Capture the cell that displays the provided text and extract its [X, Y] central coordinate. 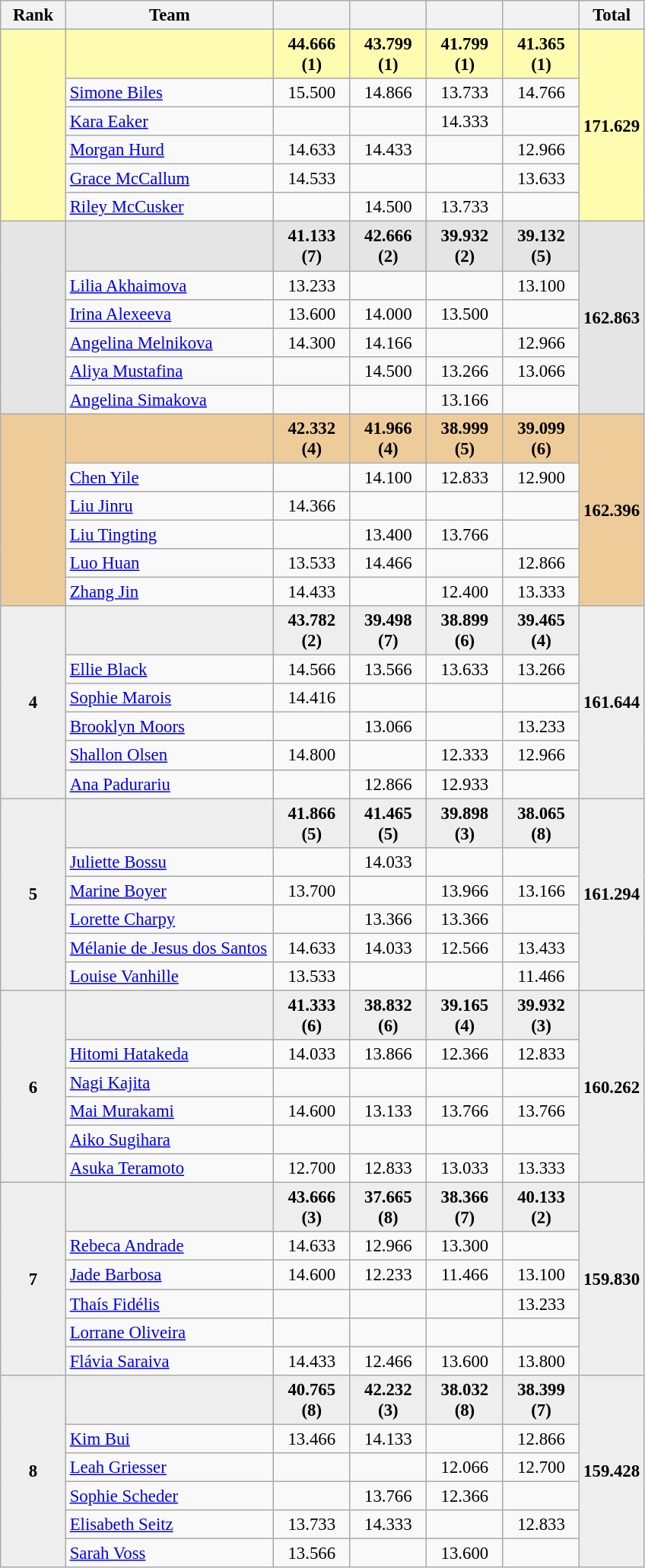
Flávia Saraiva [169, 1361]
171.629 [612, 126]
13.866 [388, 1054]
Lorrane Oliveira [169, 1332]
42.666 (2) [388, 247]
41.333 (6) [312, 1015]
Kara Eaker [169, 122]
13.700 [312, 891]
38.366 (7) [465, 1207]
Aliya Mustafina [169, 371]
41.799 (1) [465, 55]
161.644 [612, 702]
14.866 [388, 93]
Kim Bui [169, 1439]
12.466 [388, 1361]
4 [33, 702]
Asuka Teramoto [169, 1168]
Rebeca Andrade [169, 1246]
Aiko Sugihara [169, 1140]
14.566 [312, 670]
Leah Griesser [169, 1468]
Sarah Voss [169, 1553]
41.866 (5) [312, 824]
162.863 [612, 318]
39.498 (7) [388, 630]
42.232 (3) [388, 1399]
Irina Alexeeva [169, 314]
Shallon Olsen [169, 756]
Mai Murakami [169, 1111]
13.466 [312, 1439]
44.666 (1) [312, 55]
5 [33, 895]
Zhang Jin [169, 592]
12.400 [465, 592]
39.465 (4) [542, 630]
7 [33, 1279]
Team [169, 15]
40.765 (8) [312, 1399]
Ellie Black [169, 670]
13.500 [465, 314]
Total [612, 15]
8 [33, 1471]
14.416 [312, 698]
13.133 [388, 1111]
14.766 [542, 93]
Chen Yile [169, 477]
12.066 [465, 1468]
38.832 (6) [388, 1015]
41.966 (4) [388, 438]
12.900 [542, 477]
12.333 [465, 756]
Marine Boyer [169, 891]
12.933 [465, 784]
14.533 [312, 179]
Grace McCallum [169, 179]
39.132 (5) [542, 247]
13.966 [465, 891]
Angelina Simakova [169, 400]
13.800 [542, 1361]
14.133 [388, 1439]
39.165 (4) [465, 1015]
Lorette Charpy [169, 919]
39.099 (6) [542, 438]
Liu Jinru [169, 506]
Riley McCusker [169, 208]
Brooklyn Moors [169, 727]
6 [33, 1087]
38.032 (8) [465, 1399]
41.365 (1) [542, 55]
14.300 [312, 343]
13.033 [465, 1168]
15.500 [312, 93]
14.100 [388, 477]
41.465 (5) [388, 824]
14.166 [388, 343]
13.300 [465, 1246]
14.466 [388, 563]
14.366 [312, 506]
12.566 [465, 948]
12.233 [388, 1275]
Simone Biles [169, 93]
159.428 [612, 1471]
39.898 (3) [465, 824]
Hitomi Hatakeda [169, 1054]
Rank [33, 15]
162.396 [612, 510]
37.665 (8) [388, 1207]
39.932 (2) [465, 247]
Juliette Bossu [169, 862]
Angelina Melnikova [169, 343]
41.133 (7) [312, 247]
161.294 [612, 895]
14.000 [388, 314]
Liu Tingting [169, 534]
14.800 [312, 756]
13.400 [388, 534]
42.332 (4) [312, 438]
38.899 (6) [465, 630]
Sophie Scheder [169, 1496]
Mélanie de Jesus dos Santos [169, 948]
43.799 (1) [388, 55]
160.262 [612, 1087]
Louise Vanhille [169, 977]
Ana Padurariu [169, 784]
38.065 (8) [542, 824]
Sophie Marois [169, 698]
Nagi Kajita [169, 1083]
38.999 (5) [465, 438]
43.666 (3) [312, 1207]
Morgan Hurd [169, 150]
Thaís Fidélis [169, 1304]
38.399 (7) [542, 1399]
43.782 (2) [312, 630]
Lilia Akhaimova [169, 285]
Luo Huan [169, 563]
159.830 [612, 1279]
39.932 (3) [542, 1015]
Elisabeth Seitz [169, 1525]
13.433 [542, 948]
40.133 (2) [542, 1207]
Jade Barbosa [169, 1275]
